From the cell containing the given text, extract its center point as (X, Y) coordinate. 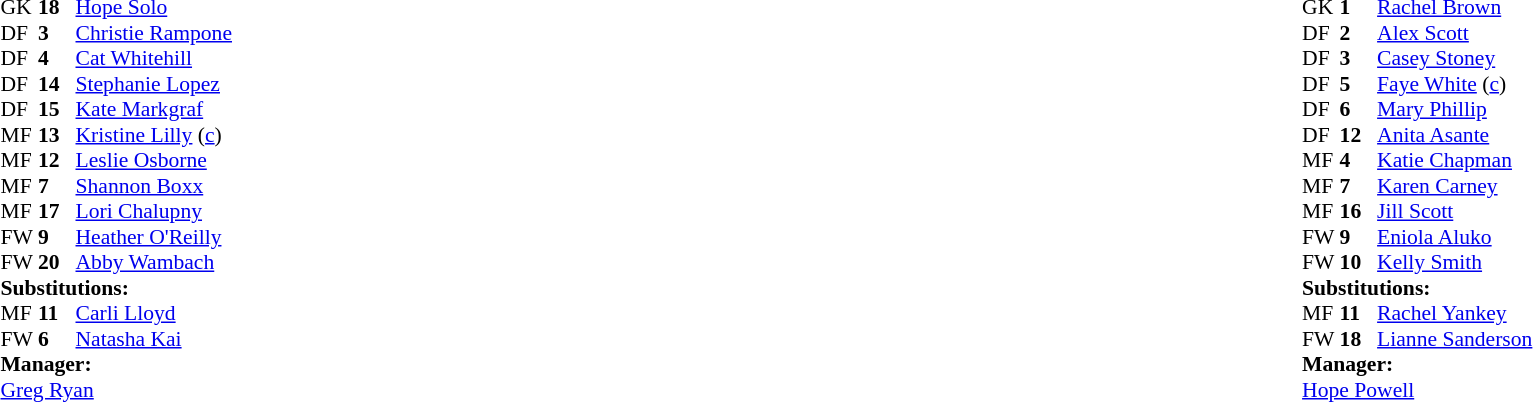
Eniola Aluko (1454, 237)
20 (57, 263)
Anita Asante (1454, 135)
Stephanie Lopez (154, 84)
Kristine Lilly (c) (154, 135)
Cat Whitehill (154, 59)
Alex Scott (1454, 33)
Rachel Yankey (1454, 313)
15 (57, 109)
Mary Phillip (1454, 109)
14 (57, 84)
Lianne Sanderson (1454, 339)
Jill Scott (1454, 211)
Heather O'Reilly (154, 237)
Leslie Osborne (154, 161)
Kelly Smith (1454, 263)
18 (1359, 339)
Lori Chalupny (154, 211)
10 (1359, 263)
13 (57, 135)
Shannon Boxx (154, 186)
Karen Carney (1454, 186)
Abby Wambach (154, 263)
Katie Chapman (1454, 161)
17 (57, 211)
Carli Lloyd (154, 313)
2 (1359, 33)
5 (1359, 84)
Faye White (c) (1454, 84)
Kate Markgraf (154, 109)
Casey Stoney (1454, 59)
16 (1359, 211)
Natasha Kai (154, 339)
Christie Rampone (154, 33)
